Output the [x, y] coordinate of the center of the cell containing the given text.  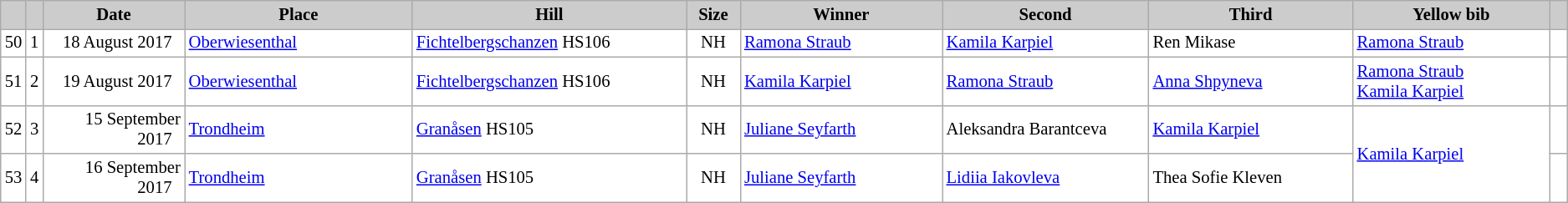
Hill [549, 14]
52 [13, 129]
18 August 2017 [114, 43]
Winner [841, 14]
4 [34, 178]
51 [13, 81]
Yellow bib [1452, 14]
Place [299, 14]
53 [13, 178]
Anna Shpyneva [1251, 81]
19 August 2017 [114, 81]
Size [713, 14]
16 September 2017 [114, 178]
Lidiia Iakovleva [1045, 178]
Ren Mikase [1251, 43]
Thea Sofie Kleven [1251, 178]
Third [1251, 14]
1 [34, 43]
Second [1045, 14]
Date [114, 14]
50 [13, 43]
Aleksandra Barantceva [1045, 129]
Ramona Straub Kamila Karpiel [1452, 81]
15 September 2017 [114, 129]
2 [34, 81]
3 [34, 129]
